Output the (X, Y) coordinate of the center of the cell containing the given text.  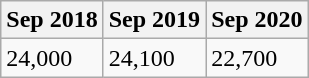
24,000 (52, 58)
Sep 2020 (257, 20)
Sep 2018 (52, 20)
22,700 (257, 58)
Sep 2019 (154, 20)
24,100 (154, 58)
